Extract the [x, y] coordinate from the center of the cell holding the provided text.  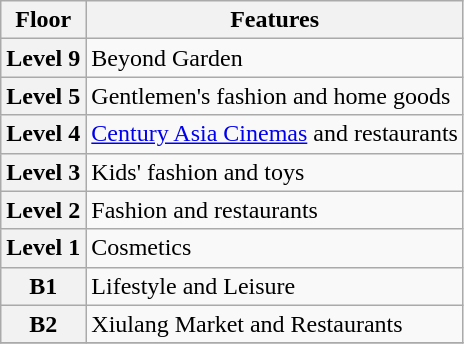
Level 4 [44, 134]
Cosmetics [275, 248]
Century Asia Cinemas and restaurants [275, 134]
Fashion and restaurants [275, 210]
Features [275, 20]
Level 5 [44, 96]
Gentlemen's fashion and home goods [275, 96]
Floor [44, 20]
Level 1 [44, 248]
Beyond Garden [275, 58]
Xiulang Market and Restaurants [275, 324]
B2 [44, 324]
Lifestyle and Leisure [275, 286]
B1 [44, 286]
Level 2 [44, 210]
Kids' fashion and toys [275, 172]
Level 9 [44, 58]
Level 3 [44, 172]
